Identify which cell holds the provided text, then report its [x, y] central coordinate. 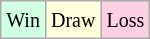
Draw [72, 20]
Loss [126, 20]
Win [24, 20]
